Capture the cell that displays the provided text and extract its [x, y] central coordinate. 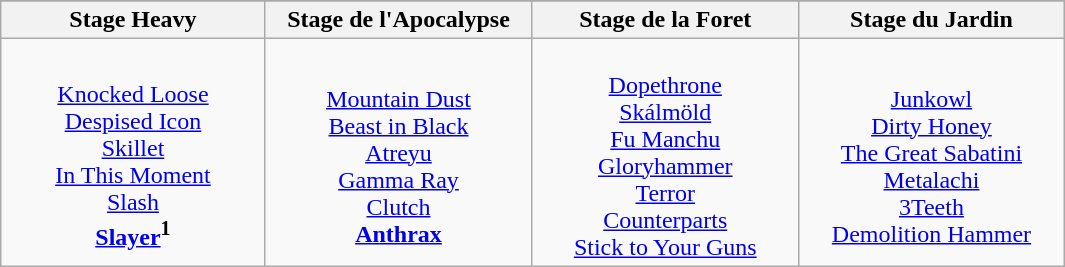
Dopethrone Skálmöld Fu Manchu Gloryhammer Terror Counterparts Stick to Your Guns [666, 152]
Stage du Jardin [932, 20]
Knocked Loose Despised Icon Skillet In This Moment Slash Slayer1 [133, 152]
Junkowl Dirty Honey The Great Sabatini Metalachi 3Teeth Demolition Hammer [932, 152]
Mountain Dust Beast in Black Atreyu Gamma Ray Clutch Anthrax [398, 152]
Stage de la Foret [666, 20]
Stage Heavy [133, 20]
Stage de l'Apocalypse [398, 20]
